Find where the given text appears and provide that cell's center as (X, Y) coordinate. 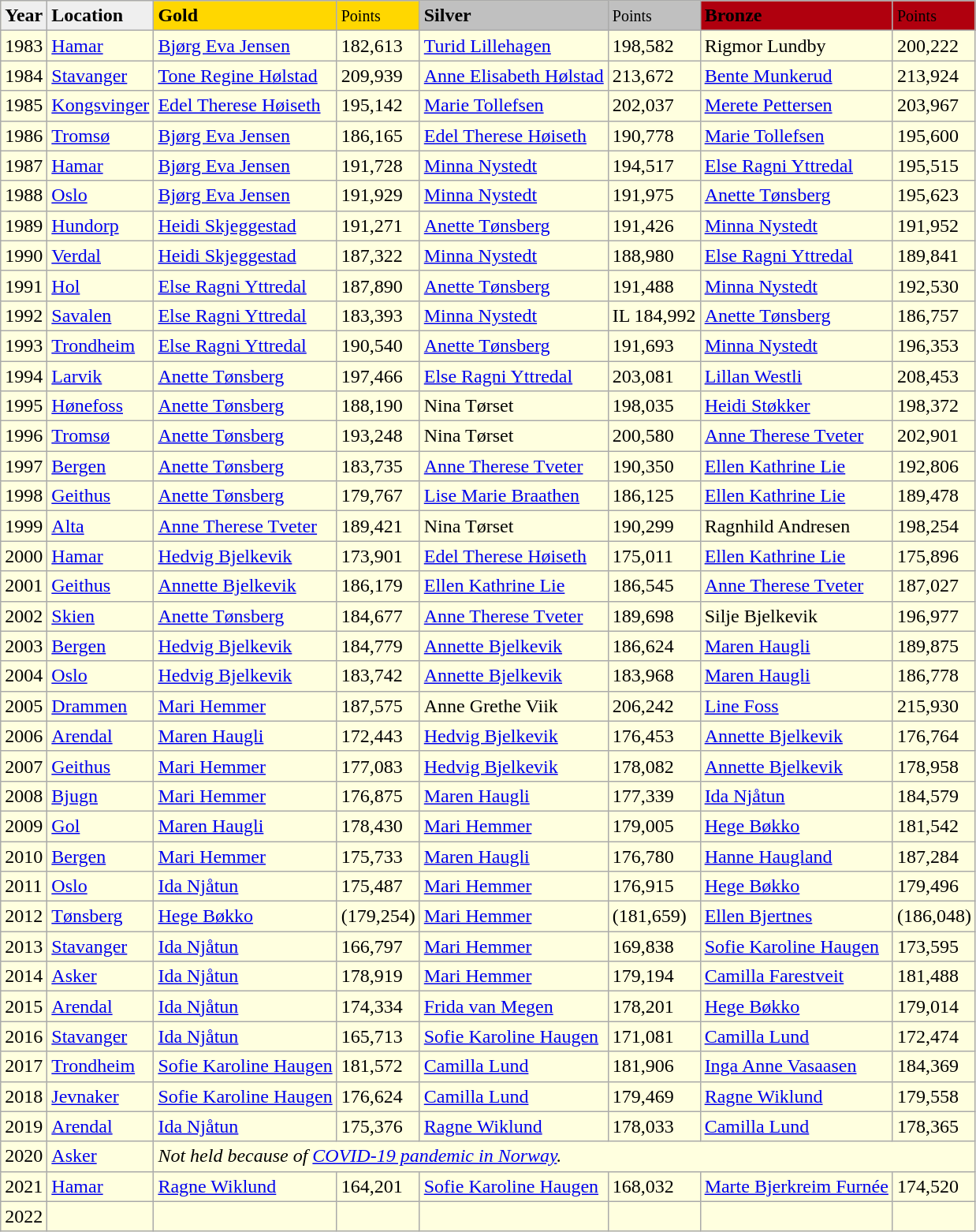
1989 (24, 226)
191,488 (654, 286)
1993 (24, 345)
184,677 (378, 616)
Ragnhild Andresen (796, 526)
175,733 (378, 856)
177,339 (654, 796)
1999 (24, 526)
Kongsvinger (101, 106)
2017 (24, 1066)
Tønsberg (101, 917)
2010 (24, 856)
Rigmor Lundby (796, 46)
175,376 (378, 1126)
196,977 (933, 616)
200,222 (933, 46)
2011 (24, 887)
189,875 (933, 646)
165,713 (378, 1036)
192,530 (933, 286)
Anne Grethe Viik (514, 706)
187,890 (378, 286)
176,875 (378, 796)
Lise Marie Braathen (514, 496)
1986 (24, 136)
Bente Munkerud (796, 76)
175,896 (933, 556)
186,778 (933, 676)
178,033 (654, 1126)
2001 (24, 586)
178,958 (933, 766)
191,693 (654, 345)
190,299 (654, 526)
Not held because of COVID-19 pandemic in Norway. (564, 1156)
2007 (24, 766)
215,930 (933, 706)
173,595 (933, 946)
1994 (24, 376)
177,083 (378, 766)
1998 (24, 496)
186,165 (378, 136)
189,478 (933, 496)
206,242 (654, 706)
Bjugn (101, 796)
2014 (24, 976)
Frida van Megen (514, 1006)
195,600 (933, 136)
Heidi Støkker (796, 406)
198,582 (654, 46)
184,779 (378, 646)
2016 (24, 1036)
2020 (24, 1156)
178,082 (654, 766)
187,284 (933, 856)
Hanne Haugland (796, 856)
1985 (24, 106)
174,520 (933, 1186)
2006 (24, 736)
198,372 (933, 406)
179,558 (933, 1096)
1987 (24, 166)
176,915 (654, 887)
166,797 (378, 946)
183,393 (378, 315)
Alta (101, 526)
186,624 (654, 646)
Tone Regine Hølstad (245, 76)
(181,659) (654, 917)
2004 (24, 676)
2012 (24, 917)
203,081 (654, 376)
2000 (24, 556)
Marte Bjerkreim Furnée (796, 1186)
194,517 (654, 166)
Drammen (101, 706)
IL 184,992 (654, 315)
175,487 (378, 887)
190,778 (654, 136)
198,254 (933, 526)
1995 (24, 406)
2009 (24, 826)
183,968 (654, 676)
184,579 (933, 796)
181,488 (933, 976)
2019 (24, 1126)
182,613 (378, 46)
176,624 (378, 1096)
Silver (514, 16)
195,515 (933, 166)
1992 (24, 315)
Hundorp (101, 226)
179,194 (654, 976)
Verdal (101, 256)
1990 (24, 256)
186,757 (933, 315)
172,474 (933, 1036)
203,967 (933, 106)
186,545 (654, 586)
179,496 (933, 887)
197,466 (378, 376)
2008 (24, 796)
176,764 (933, 736)
Larvik (101, 376)
193,248 (378, 436)
184,369 (933, 1066)
2015 (24, 1006)
1997 (24, 466)
179,469 (654, 1096)
1988 (24, 196)
189,421 (378, 526)
174,334 (378, 1006)
1983 (24, 46)
178,430 (378, 826)
2003 (24, 646)
191,952 (933, 226)
179,005 (654, 826)
1996 (24, 436)
Camilla Farestveit (796, 976)
188,190 (378, 406)
2002 (24, 616)
Hønefoss (101, 406)
191,426 (654, 226)
181,906 (654, 1066)
2021 (24, 1186)
189,841 (933, 256)
Savalen (101, 315)
190,540 (378, 345)
200,580 (654, 436)
(186,048) (933, 917)
176,453 (654, 736)
178,919 (378, 976)
Line Foss (796, 706)
213,924 (933, 76)
191,271 (378, 226)
Turid Lillehagen (514, 46)
202,901 (933, 436)
168,032 (654, 1186)
191,975 (654, 196)
Lillan Westli (796, 376)
191,728 (378, 166)
Year (24, 16)
209,939 (378, 76)
195,623 (933, 196)
Gol (101, 826)
202,037 (654, 106)
189,698 (654, 616)
Location (101, 16)
Anne Elisabeth Hølstad (514, 76)
2005 (24, 706)
2013 (24, 946)
Silje Bjelkevik (796, 616)
196,353 (933, 345)
(179,254) (378, 917)
Merete Pettersen (796, 106)
186,125 (654, 496)
175,011 (654, 556)
213,672 (654, 76)
Inga Anne Vasaasen (796, 1066)
181,542 (933, 826)
186,179 (378, 586)
181,572 (378, 1066)
Hol (101, 286)
187,575 (378, 706)
188,980 (654, 256)
187,027 (933, 586)
164,201 (378, 1186)
183,735 (378, 466)
Skien (101, 616)
178,201 (654, 1006)
195,142 (378, 106)
2018 (24, 1096)
Ellen Bjertnes (796, 917)
169,838 (654, 946)
190,350 (654, 466)
179,014 (933, 1006)
191,929 (378, 196)
Bronze (796, 16)
2022 (24, 1216)
187,322 (378, 256)
192,806 (933, 466)
172,443 (378, 736)
198,035 (654, 406)
208,453 (933, 376)
Jevnaker (101, 1096)
1991 (24, 286)
171,081 (654, 1036)
183,742 (378, 676)
178,365 (933, 1126)
179,767 (378, 496)
Gold (245, 16)
173,901 (378, 556)
176,780 (654, 856)
1984 (24, 76)
